Identify which cell holds the provided text, then report its (X, Y) central coordinate. 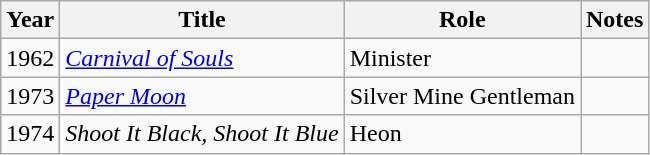
Title (202, 20)
Silver Mine Gentleman (462, 96)
Carnival of Souls (202, 58)
Notes (614, 20)
1974 (30, 134)
Paper Moon (202, 96)
Role (462, 20)
Shoot It Black, Shoot It Blue (202, 134)
1962 (30, 58)
Year (30, 20)
1973 (30, 96)
Heon (462, 134)
Minister (462, 58)
